Locate the cell with the specified text and output its (x, y) center coordinate. 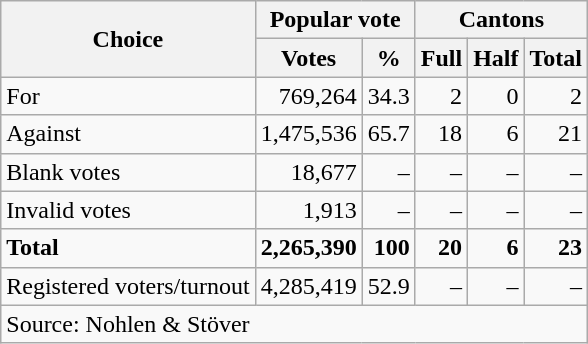
Half (496, 58)
Registered voters/turnout (128, 286)
Choice (128, 39)
18 (441, 134)
For (128, 96)
% (388, 58)
2,265,390 (308, 248)
Cantons (501, 20)
1,475,536 (308, 134)
23 (556, 248)
21 (556, 134)
52.9 (388, 286)
4,285,419 (308, 286)
Blank votes (128, 172)
100 (388, 248)
Against (128, 134)
Popular vote (335, 20)
Full (441, 58)
18,677 (308, 172)
65.7 (388, 134)
20 (441, 248)
34.3 (388, 96)
769,264 (308, 96)
Votes (308, 58)
Source: Nohlen & Stöver (294, 324)
0 (496, 96)
Invalid votes (128, 210)
1,913 (308, 210)
